Provide the [x, y] coordinate of the cell's center where the given text is located.  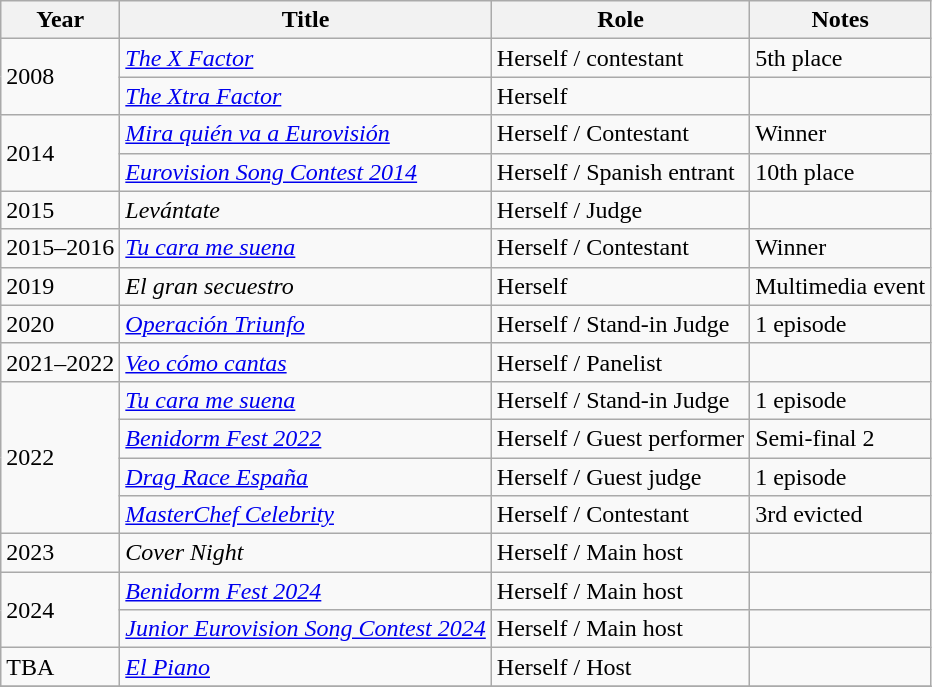
El gran secuestro [306, 286]
Herself / Judge [620, 210]
Benidorm Fest 2022 [306, 438]
5th place [840, 58]
2022 [60, 457]
Year [60, 20]
2023 [60, 553]
Title [306, 20]
Notes [840, 20]
Drag Race España [306, 477]
Mira quién va a Eurovisión [306, 134]
2024 [60, 610]
TBA [60, 667]
Herself / contestant [620, 58]
Levántate [306, 210]
Role [620, 20]
2014 [60, 153]
2015 [60, 210]
10th place [840, 172]
Herself / Host [620, 667]
2021–2022 [60, 362]
The Xtra Factor [306, 96]
The X Factor [306, 58]
Semi-final 2 [840, 438]
Herself / Spanish entrant [620, 172]
El Piano [306, 667]
3rd evicted [840, 515]
Cover Night [306, 553]
Multimedia event [840, 286]
Junior Eurovision Song Contest 2024 [306, 629]
Herself / Panelist [620, 362]
2020 [60, 324]
Herself / Guest judge [620, 477]
2015–2016 [60, 248]
Benidorm Fest 2024 [306, 591]
Veo cómo cantas [306, 362]
2008 [60, 77]
Herself / Guest performer [620, 438]
Eurovision Song Contest 2014 [306, 172]
MasterChef Celebrity [306, 515]
Operación Triunfo [306, 324]
2019 [60, 286]
